Return (X, Y) of the center of cell containing provided text 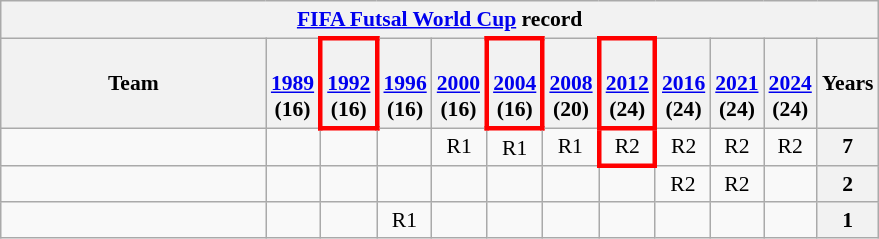
Team (134, 83)
1 (848, 220)
2021(24) (736, 83)
1996(16) (404, 83)
2012(24) (627, 83)
2016(24) (682, 83)
1992(16) (349, 83)
1989(16) (294, 83)
Years (848, 83)
7 (848, 148)
2000(16) (460, 83)
2008(20) (571, 83)
2024(24) (790, 83)
2 (848, 185)
2004(16) (515, 83)
FIFA Futsal World Cup record (440, 20)
